Return [x, y] of the center of cell containing provided text 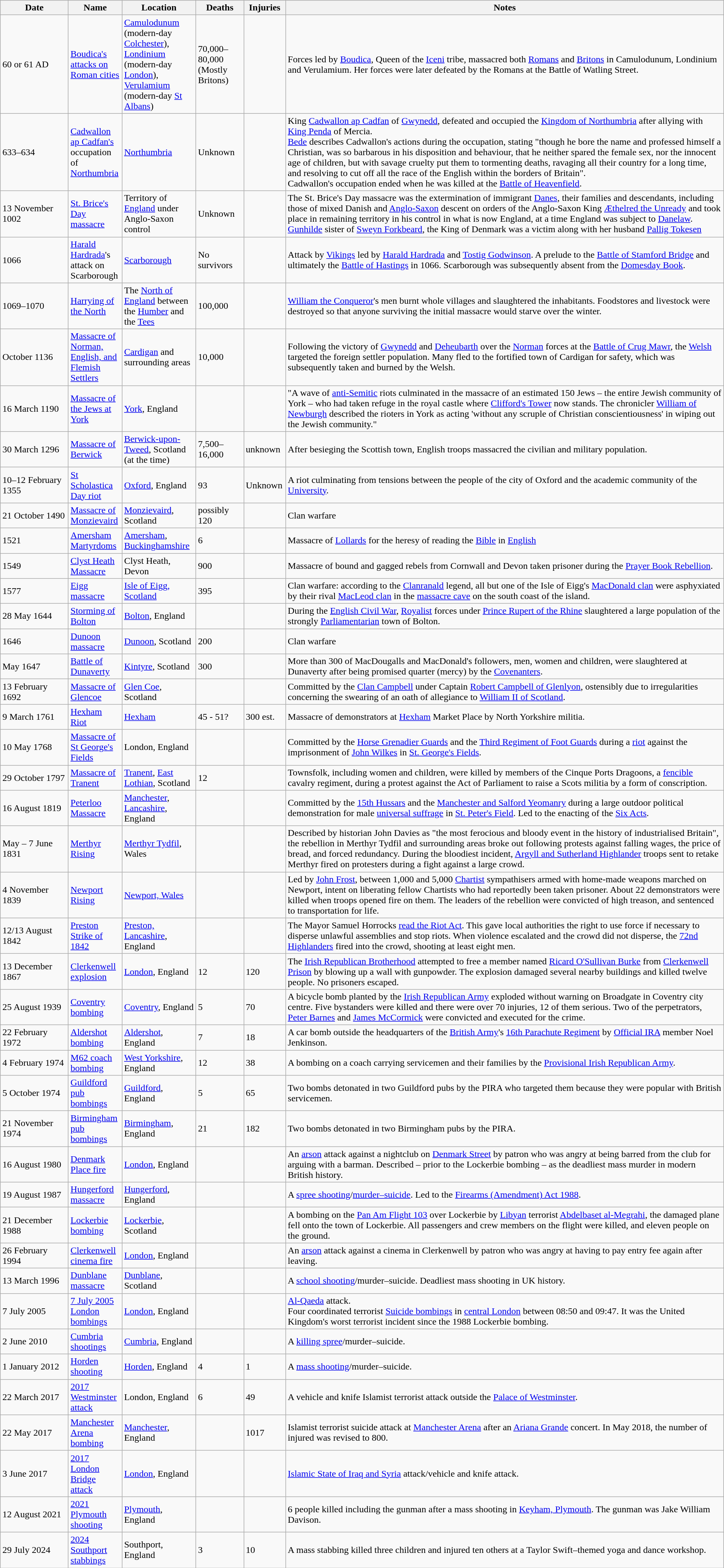
29 July 2024 [34, 1550]
395 [220, 591]
2017 London Bridge attack [95, 1474]
Kintyre, Scotland [159, 666]
Cumbria, England [159, 1341]
Preston Strike of 1842 [95, 936]
Newport, Wales [159, 895]
2 June 2010 [34, 1341]
Dunblane massacre [95, 1281]
21 October 1490 [34, 515]
Manchester, Lancashire, England [159, 808]
Aldershot, England [159, 1037]
16 August 1980 [34, 1164]
Peterloo Massacre [95, 808]
Guildford, England [159, 1093]
Hungerford massacre [95, 1195]
21 November 1974 [34, 1129]
Date [34, 8]
Boudica's attacks on Roman cities [95, 64]
1017 [265, 1433]
Cardigan and surrounding areas [159, 357]
5 October 1974 [34, 1093]
Denmark Place fire [95, 1164]
16 March 1190 [34, 409]
45 - 51? [220, 717]
No survivors [220, 260]
21 December 1988 [34, 1225]
19 August 1987 [34, 1195]
Hexham Riot [95, 717]
Islamic State of Iraq and Syria attack/vehicle and knife attack. [505, 1474]
100,000 [220, 306]
Territory of England under Anglo-Saxon control [159, 214]
Coventry bombing [95, 1007]
26 February 1994 [34, 1255]
10 May 1768 [34, 747]
900 [220, 566]
Lockerbie, Scotland [159, 1225]
Massacre of demonstrators at Hexham Market Place by North Yorkshire militia. [505, 717]
Coventry, England [159, 1007]
16 August 1819 [34, 808]
A spree shooting/murder–suicide. Led to the Firearms (Amendment) Act 1988. [505, 1195]
1521 [34, 540]
Two bombs detonated in two Birmingham pubs by the PIRA. [505, 1129]
Amersham Martyrdoms [95, 540]
Berwick-upon-Tweed, Scotland (at the time) [159, 449]
Massacre of Tranent [95, 778]
18 [265, 1037]
Amersham, Buckinghamshire [159, 540]
Merthyr Rising [95, 849]
Massacre of St George's Fields [95, 747]
70,000–80,000 (Mostly Britons) [220, 64]
Hexham [159, 717]
2021 Plymouth shooting [95, 1514]
A mass shooting/murder–suicide. [505, 1367]
Manchester, England [159, 1433]
70 [265, 1007]
unknown [265, 449]
1069–1070 [34, 306]
300 est. [265, 717]
60 or 61 AD [34, 64]
A riot culminating from tensions between the people of the city of Oxford and the academic community of the University. [505, 485]
3 June 2017 [34, 1474]
30 March 1296 [34, 449]
28 May 1644 [34, 616]
Injuries [265, 8]
West Yorkshire, England [159, 1063]
9 March 1761 [34, 717]
St Scholastica Day riot [95, 485]
Bolton, England [159, 616]
49 [265, 1397]
13 December 1867 [34, 971]
Newport Rising [95, 895]
Plymouth, England [159, 1514]
Birmingham pub bombings [95, 1129]
Horden, England [159, 1367]
1 [265, 1367]
1577 [34, 591]
A mass stabbing killed three children and injured ten others at a Taylor Swift–themed yoga and dance workshop. [505, 1550]
A bombing on a coach carrying servicemen and their families by the Provisional Irish Republican Army. [505, 1063]
120 [265, 971]
October 1136 [34, 357]
Merthyr Tydfil, Wales [159, 849]
200 [220, 642]
22 March 2017 [34, 1397]
25 August 1939 [34, 1007]
Storming of Bolton [95, 616]
Massacre of bound and gagged rebels from Cornwall and Devon taken prisoner during the Prayer Book Rebellion. [505, 566]
Islamist terrorist suicide attack at Manchester Arena after an Ariana Grande concert. In May 2018, the number of injured was revised to 800. [505, 1433]
York, England [159, 409]
13 March 1996 [34, 1281]
6 people killed including the gunman after a mass shooting in Keyham, Plymouth. The gunman was Jake William Davison. [505, 1514]
Northumbria [159, 152]
An arson attack against a cinema in Clerkenwell by patron who was angry at having to pay entry fee again after leaving. [505, 1255]
May – 7 June 1831 [34, 849]
21 [220, 1129]
Guildford pub bombings [95, 1093]
10,000 [220, 357]
1066 [34, 260]
Eigg massacre [95, 591]
St. Brice's Day massacre [95, 214]
Dunoon, Scotland [159, 642]
Massacre of Lollards for the heresy of reading the Bible in English [505, 540]
May 1647 [34, 666]
Cumbria shootings [95, 1341]
Massacre of Berwick [95, 449]
Location [159, 8]
Oxford, England [159, 485]
A vehicle and knife Islamist terrorist attack outside the Palace of Westminster. [505, 1397]
Deaths [220, 8]
Clyst Heath, Devon [159, 566]
Battle of Dunaverty [95, 666]
Massacre of Glencoe [95, 692]
Glen Coe, Scotland [159, 692]
Horden shooting [95, 1367]
Harrying of the North [95, 306]
300 [220, 666]
38 [265, 1063]
7,500–16,000 [220, 449]
1 January 2012 [34, 1367]
Dunblane, Scotland [159, 1281]
Scarborough [159, 260]
633–634 [34, 152]
Cadwallon ap Cadfan's occupation of Northumbria [95, 152]
13 February 1692 [34, 692]
Isle of Eigg, Scotland [159, 591]
Lockerbie bombing [95, 1225]
22 May 2017 [34, 1433]
4 February 1974 [34, 1063]
Name [95, 8]
65 [265, 1093]
Clyst Heath Massacre [95, 566]
12 August 2021 [34, 1514]
Birmingham, England [159, 1129]
A killing spree/murder–suicide. [505, 1341]
13 November 1002 [34, 214]
10 [265, 1550]
Preston, Lancashire, England [159, 936]
12/13 August 1842 [34, 936]
Massacre of the Jews at York [95, 409]
After besieging the Scottish town, English troops massacred the civilian and military population. [505, 449]
The North of England between the Humber and the Tees [159, 306]
A car bomb outside the headquarters of the British Army's 16th Parachute Regiment by Official IRA member Noel Jenkinson. [505, 1037]
3 [220, 1550]
Dunoon massacre [95, 642]
Aldershot bombing [95, 1037]
4 [220, 1367]
Monzievaird, Scotland [159, 515]
7 [220, 1037]
Tranent, East Lothian, Scotland [159, 778]
M62 coach bombing [95, 1063]
Massacre of Monzievaird [95, 515]
Camulodunum (modern-day Colchester), Londinium (modern-day London), Verulamium (modern-day St Albans) [159, 64]
93 [220, 485]
7 July 2005 London bombings [95, 1311]
Harald Hardrada's attack on Scarborough [95, 260]
182 [265, 1129]
Clerkenwell cinema fire [95, 1255]
Notes [505, 8]
22 February 1972 [34, 1037]
7 July 2005 [34, 1311]
2024 Southport stabbings [95, 1550]
1646 [34, 642]
4 November 1839 [34, 895]
possibly 120 [220, 515]
10–12 February 1355 [34, 485]
1549 [34, 566]
29 October 1797 [34, 778]
Massacre of Norman, English, and Flemish Settlers [95, 357]
Two bombs detonated in two Guildford pubs by the PIRA who targeted them because they were popular with British servicemen. [505, 1093]
Clerkenwell explosion [95, 971]
Manchester Arena bombing [95, 1433]
Southport, England [159, 1550]
2017 Westminster attack [95, 1397]
Hungerford, England [159, 1195]
A school shooting/murder–suicide. Deadliest mass shooting in UK history. [505, 1281]
